Detect which cell encompasses the target text, then output its [x, y] center coordinate. 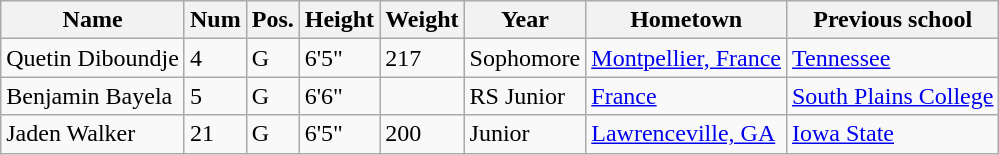
6'6" [339, 96]
200 [422, 134]
Montpellier, France [686, 58]
Year [525, 20]
Lawrenceville, GA [686, 134]
RS Junior [525, 96]
France [686, 96]
Junior [525, 134]
Benjamin Bayela [93, 96]
Quetin Diboundje [93, 58]
Jaden Walker [93, 134]
Hometown [686, 20]
Sophomore [525, 58]
Num [215, 20]
Pos. [272, 20]
Tennessee [892, 58]
21 [215, 134]
5 [215, 96]
Iowa State [892, 134]
4 [215, 58]
Name [93, 20]
Height [339, 20]
Previous school [892, 20]
Weight [422, 20]
South Plains College [892, 96]
217 [422, 58]
